From the cell containing the given text, extract its center point as (X, Y) coordinate. 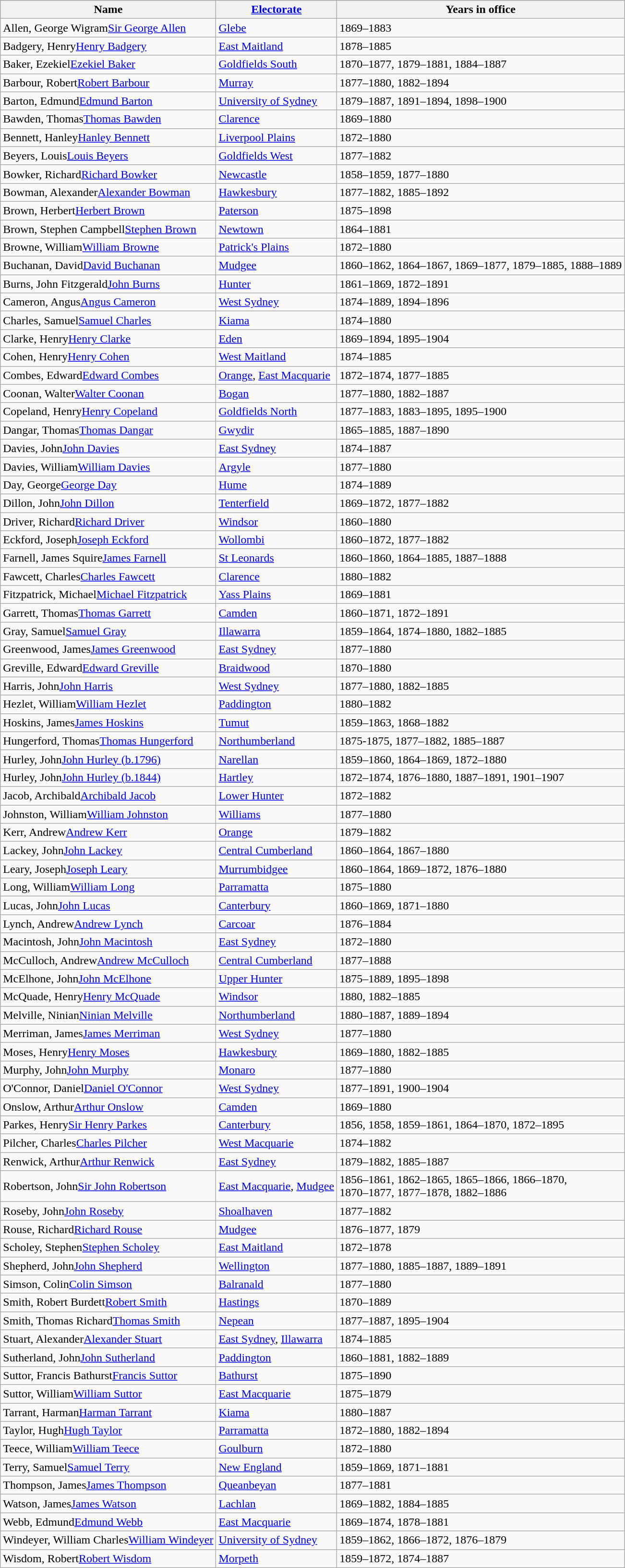
Hunter (276, 284)
Electorate (276, 10)
Hezlet, WilliamWilliam Hezlet (108, 704)
Melville, NinianNinian Melville (108, 1015)
Patrick's Plains (276, 247)
Murrumbidgee (276, 869)
1860–1862, 1864–1867, 1869–1877, 1879–1885, 1888–1889 (481, 266)
Roseby, JohnJohn Roseby (108, 1211)
1872–1878 (481, 1248)
1875–1889, 1895–1898 (481, 979)
1860–1872, 1877–1882 (481, 540)
1877–1891, 1900–1904 (481, 1088)
1875-1875, 1877–1882, 1885–1887 (481, 741)
Lackey, JohnJohn Lackey (108, 851)
Hoskins, JamesJames Hoskins (108, 723)
1872–1874, 1877–1885 (481, 375)
Sutherland, JohnJohn Sutherland (108, 1357)
1872–1880, 1882–1894 (481, 1431)
1878–1885 (481, 46)
Brown, Stephen CampbellStephen Brown (108, 229)
Watson, JamesJames Watson (108, 1504)
Dillon, JohnJohn Dillon (108, 503)
Barbour, RobertRobert Barbour (108, 83)
Goldfields South (276, 64)
1879–1882, 1885–1887 (481, 1162)
Hastings (276, 1302)
Leary, JosephJoseph Leary (108, 869)
Beyers, LouisLouis Beyers (108, 156)
Combes, EdwardEdward Combes (108, 375)
Robertson, JohnSir John Robertson (108, 1187)
1859–1872, 1874–1887 (481, 1558)
1877–1887, 1895–1904 (481, 1321)
Shoalhaven (276, 1211)
Yass Plains (276, 595)
1869–1882, 1884–1885 (481, 1504)
Cameron, AngusAngus Cameron (108, 302)
1874–1882 (481, 1143)
Name (108, 10)
1875–1879 (481, 1394)
1877–1880, 1885–1887, 1889–1891 (481, 1266)
West Maitland (276, 357)
New England (276, 1467)
Rouse, RichardRichard Rouse (108, 1229)
Merriman, JamesJames Merriman (108, 1033)
1856–1861, 1862–1865, 1865–1866, 1866–1870,1870–1877, 1877–1878, 1882–1886 (481, 1187)
Jacob, ArchibaldArchibald Jacob (108, 796)
Pilcher, CharlesCharles Pilcher (108, 1143)
1860–1864, 1867–1880 (481, 851)
Paterson (276, 210)
West Macquarie (276, 1143)
Bennett, HanleyHanley Bennett (108, 137)
St Leonards (276, 558)
Johnston, WilliamWilliam Johnston (108, 814)
Lachlan (276, 1504)
Gray, SamuelSamuel Gray (108, 631)
1880, 1882–1885 (481, 997)
Narellan (276, 759)
Nepean (276, 1321)
McCulloch, AndrewAndrew McCulloch (108, 960)
1860–1871, 1872–1891 (481, 613)
1869–1883 (481, 28)
Simson, ColinColin Simson (108, 1284)
Fitzpatrick, MichaelMichael Fitzpatrick (108, 595)
1870–1889 (481, 1302)
1860–1860, 1864–1885, 1887–1888 (481, 558)
Lower Hunter (276, 796)
Garrett, ThomasThomas Garrett (108, 613)
1864–1881 (481, 229)
Fawcett, CharlesCharles Fawcett (108, 576)
McElhone, JohnJohn McElhone (108, 979)
Tumut (276, 723)
1859–1862, 1866–1872, 1876–1879 (481, 1540)
Macintosh, JohnJohn Macintosh (108, 942)
Eden (276, 339)
Murphy, JohnJohn Murphy (108, 1070)
Carcoar (276, 924)
Greenwood, JamesJames Greenwood (108, 649)
Bowman, AlexanderAlexander Bowman (108, 192)
Kerr, AndrewAndrew Kerr (108, 833)
1872–1882 (481, 796)
Smith, Robert BurdettRobert Smith (108, 1302)
1858–1859, 1877–1880 (481, 174)
Coonan, WalterWalter Coonan (108, 393)
Stuart, AlexanderAlexander Stuart (108, 1339)
1859–1869, 1871–1881 (481, 1467)
Moses, HenryHenry Moses (108, 1052)
Wisdom, RobertRobert Wisdom (108, 1558)
Williams (276, 814)
1877–1880, 1882–1887 (481, 393)
1859–1864, 1874–1880, 1882–1885 (481, 631)
Farnell, James SquireJames Farnell (108, 558)
1876–1877, 1879 (481, 1229)
Cohen, HenryHenry Cohen (108, 357)
Newtown (276, 229)
Hungerford, ThomasThomas Hungerford (108, 741)
Illawarra (276, 631)
1872–1874, 1876–1880, 1887–1891, 1901–1907 (481, 777)
1879–1887, 1891–1894, 1898–1900 (481, 101)
Onslow, ArthurArthur Onslow (108, 1106)
Renwick, ArthurArthur Renwick (108, 1162)
Tenterfield (276, 503)
1860–1864, 1869–1872, 1876–1880 (481, 869)
Goldfields West (276, 156)
Murray (276, 83)
1874–1887 (481, 448)
1874–1889 (481, 485)
1860–1881, 1882–1889 (481, 1357)
Hurley, JohnJohn Hurley (b.1796) (108, 759)
Burns, John FitzgeraldJohn Burns (108, 284)
1865–1885, 1887–1890 (481, 430)
Goulburn (276, 1449)
Argyle (276, 466)
1875–1890 (481, 1375)
Long, WilliamWilliam Long (108, 887)
East Sydney, Illawarra (276, 1339)
Copeland, HenryHenry Copeland (108, 412)
Davies, JohnJohn Davies (108, 448)
1869–1872, 1877–1882 (481, 503)
Buchanan, DavidDavid Buchanan (108, 266)
Braidwood (276, 668)
Barton, EdmundEdmund Barton (108, 101)
Gwydir (276, 430)
Charles, SamuelSamuel Charles (108, 320)
1877–1880, 1882–1894 (481, 83)
Balranald (276, 1284)
1860–1880 (481, 521)
Baker, EzekielEzekiel Baker (108, 64)
1877–1880, 1882–1885 (481, 686)
Eckford, JosephJoseph Eckford (108, 540)
Wellington (276, 1266)
Bawden, ThomasThomas Bawden (108, 119)
Wollombi (276, 540)
1861–1869, 1872–1891 (481, 284)
Webb, EdmundEdmund Webb (108, 1522)
Brown, HerbertHerbert Brown (108, 210)
1877–1882, 1885–1892 (481, 192)
Clarke, HenryHenry Clarke (108, 339)
1870–1880 (481, 668)
Parkes, HenrySir Henry Parkes (108, 1125)
1874–1880 (481, 320)
1859–1860, 1864–1869, 1872–1880 (481, 759)
Lynch, AndrewAndrew Lynch (108, 924)
Harris, JohnJohn Harris (108, 686)
1869–1880, 1882–1885 (481, 1052)
Taylor, HughHugh Taylor (108, 1431)
Bathurst (276, 1375)
Shepherd, JohnJohn Shepherd (108, 1266)
Thompson, JamesJames Thompson (108, 1485)
Day, GeorgeGeorge Day (108, 485)
Allen, George WigramSir George Allen (108, 28)
Orange (276, 833)
1874–1889, 1894–1896 (481, 302)
Years in office (481, 10)
Terry, SamuelSamuel Terry (108, 1467)
1869–1894, 1895–1904 (481, 339)
1875–1898 (481, 210)
Smith, Thomas RichardThomas Smith (108, 1321)
Badgery, HenryHenry Badgery (108, 46)
1875–1880 (481, 887)
Queanbeyan (276, 1485)
Glebe (276, 28)
Monaro (276, 1070)
1877–1883, 1883–1895, 1895–1900 (481, 412)
Lucas, JohnJohn Lucas (108, 906)
Orange, East Macquarie (276, 375)
1869–1874, 1878–1881 (481, 1522)
Driver, RichardRichard Driver (108, 521)
East Macquarie, Mudgee (276, 1187)
Hume (276, 485)
Upper Hunter (276, 979)
1859–1863, 1868–1882 (481, 723)
Greville, EdwardEdward Greville (108, 668)
Dangar, ThomasThomas Dangar (108, 430)
Suttor, Francis BathurstFrancis Suttor (108, 1375)
1880–1887, 1889–1894 (481, 1015)
1879–1882 (481, 833)
Windeyer, William CharlesWilliam Windeyer (108, 1540)
Bogan (276, 393)
Hurley, JohnJohn Hurley (b.1844) (108, 777)
McQuade, HenryHenry McQuade (108, 997)
Goldfields North (276, 412)
1860–1869, 1871–1880 (481, 906)
1870–1877, 1879–1881, 1884–1887 (481, 64)
1877–1888 (481, 960)
Hartley (276, 777)
Scholey, StephenStephen Scholey (108, 1248)
Bowker, RichardRichard Bowker (108, 174)
O'Connor, DanielDaniel O'Connor (108, 1088)
Liverpool Plains (276, 137)
Tarrant, HarmanHarman Tarrant (108, 1412)
Teece, WilliamWilliam Teece (108, 1449)
1876–1884 (481, 924)
Morpeth (276, 1558)
Browne, WilliamWilliam Browne (108, 247)
1869–1881 (481, 595)
1880–1887 (481, 1412)
1856, 1858, 1859–1861, 1864–1870, 1872–1895 (481, 1125)
Davies, WilliamWilliam Davies (108, 466)
Suttor, WilliamWilliam Suttor (108, 1394)
1877–1881 (481, 1485)
Newcastle (276, 174)
